Provide the (x, y) coordinate of the cell's center where the given text is located.  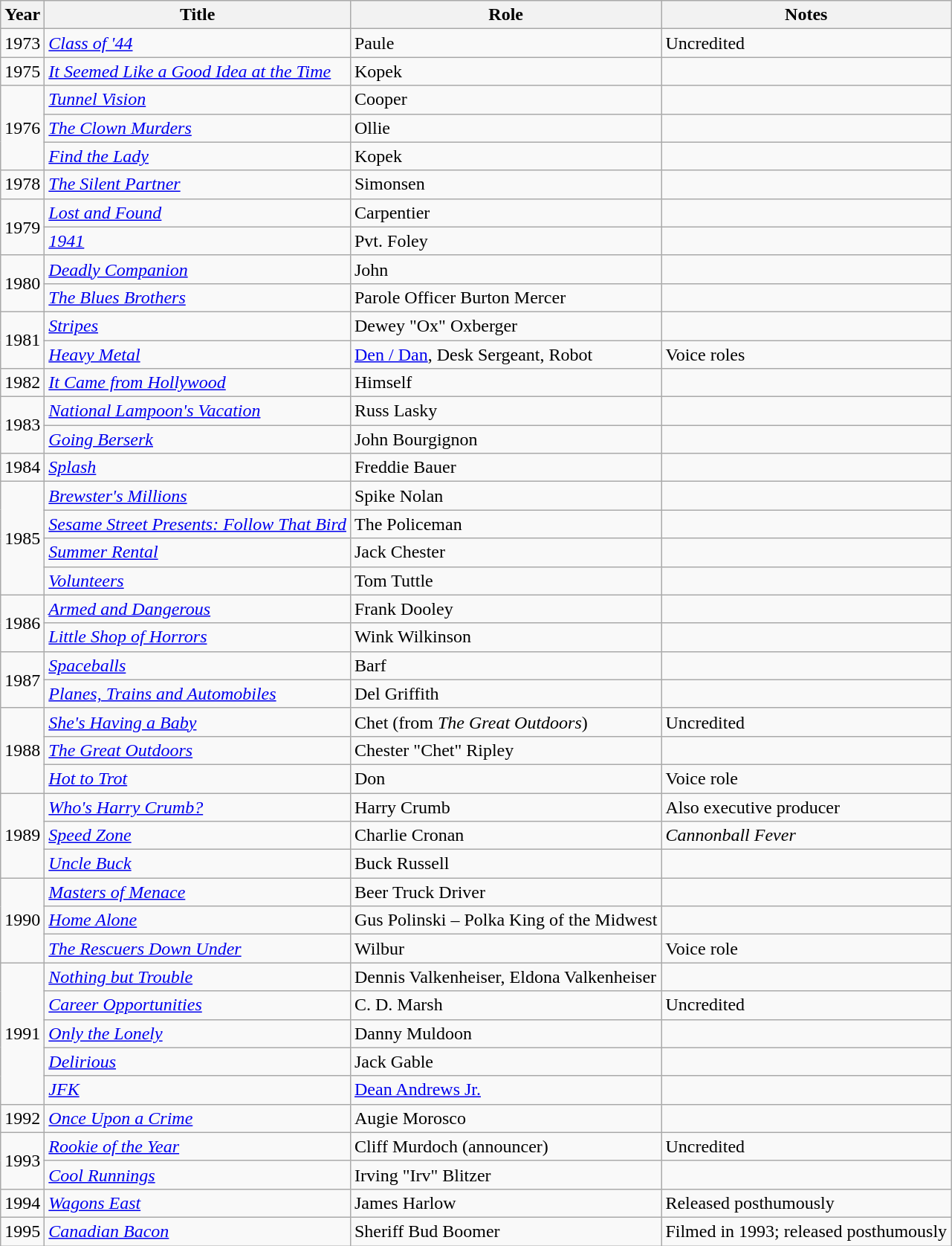
1975 (22, 71)
Going Berserk (198, 439)
1986 (22, 623)
Rookie of the Year (198, 1146)
1941 (198, 241)
National Lampoon's Vacation (198, 411)
The Policeman (505, 524)
Masters of Menace (198, 892)
Year (22, 15)
Cliff Murdoch (announcer) (505, 1146)
Buck Russell (505, 864)
Don (505, 778)
Russ Lasky (505, 411)
Den / Dan, Desk Sergeant, Robot (505, 355)
It Came from Hollywood (198, 383)
Find the Lady (198, 156)
Sheriff Bud Boomer (505, 1231)
1993 (22, 1161)
Jack Chester (505, 552)
Speed Zone (198, 836)
Volunteers (198, 581)
The Rescuers Down Under (198, 949)
Paule (505, 43)
Freddie Bauer (505, 468)
Cooper (505, 100)
1988 (22, 750)
Augie Morosco (505, 1118)
Filmed in 1993; released posthumously (806, 1231)
Charlie Cronan (505, 836)
Home Alone (198, 920)
Danny Muldoon (505, 1033)
Delirious (198, 1062)
The Blues Brothers (198, 297)
Tunnel Vision (198, 100)
Pvt. Foley (505, 241)
1991 (22, 1033)
Chester "Chet" Ripley (505, 750)
1984 (22, 468)
Little Shop of Horrors (198, 637)
Jack Gable (505, 1062)
Cool Runnings (198, 1175)
Beer Truck Driver (505, 892)
Harry Crumb (505, 807)
Who's Harry Crumb? (198, 807)
1982 (22, 383)
Splash (198, 468)
1995 (22, 1231)
It Seemed Like a Good Idea at the Time (198, 71)
Class of '44 (198, 43)
Dean Andrews Jr. (505, 1090)
The Great Outdoors (198, 750)
John (505, 269)
The Clown Murders (198, 128)
James Harlow (505, 1203)
Chet (from The Great Outdoors) (505, 722)
1994 (22, 1203)
Heavy Metal (198, 355)
1978 (22, 184)
Carpentier (505, 213)
Title (198, 15)
Uncle Buck (198, 864)
Notes (806, 15)
Nothing but Trouble (198, 977)
Del Griffith (505, 694)
1987 (22, 680)
Parole Officer Burton Mercer (505, 297)
Gus Polinski – Polka King of the Midwest (505, 920)
Summer Rental (198, 552)
Brewster's Millions (198, 496)
1983 (22, 425)
1992 (22, 1118)
Stripes (198, 326)
JFK (198, 1090)
Spike Nolan (505, 496)
Spaceballs (198, 665)
C. D. Marsh (505, 1005)
Once Upon a Crime (198, 1118)
Voice roles (806, 355)
Role (505, 15)
1980 (22, 283)
1985 (22, 538)
1979 (22, 227)
Also executive producer (806, 807)
Wink Wilkinson (505, 637)
Planes, Trains and Automobiles (198, 694)
Ollie (505, 128)
Simonsen (505, 184)
Himself (505, 383)
Deadly Companion (198, 269)
Sesame Street Presents: Follow That Bird (198, 524)
Canadian Bacon (198, 1231)
She's Having a Baby (198, 722)
Lost and Found (198, 213)
Dennis Valkenheiser, Eldona Valkenheiser (505, 977)
John Bourgignon (505, 439)
Wilbur (505, 949)
1976 (22, 128)
1989 (22, 835)
1990 (22, 920)
Cannonball Fever (806, 836)
Armed and Dangerous (198, 609)
Hot to Trot (198, 778)
Wagons East (198, 1203)
Barf (505, 665)
Only the Lonely (198, 1033)
1973 (22, 43)
Dewey "Ox" Oxberger (505, 326)
Irving "Irv" Blitzer (505, 1175)
Tom Tuttle (505, 581)
Career Opportunities (198, 1005)
Released posthumously (806, 1203)
1981 (22, 340)
Frank Dooley (505, 609)
The Silent Partner (198, 184)
